Search for the cell housing the specified text and yield its [X, Y] center coordinate. 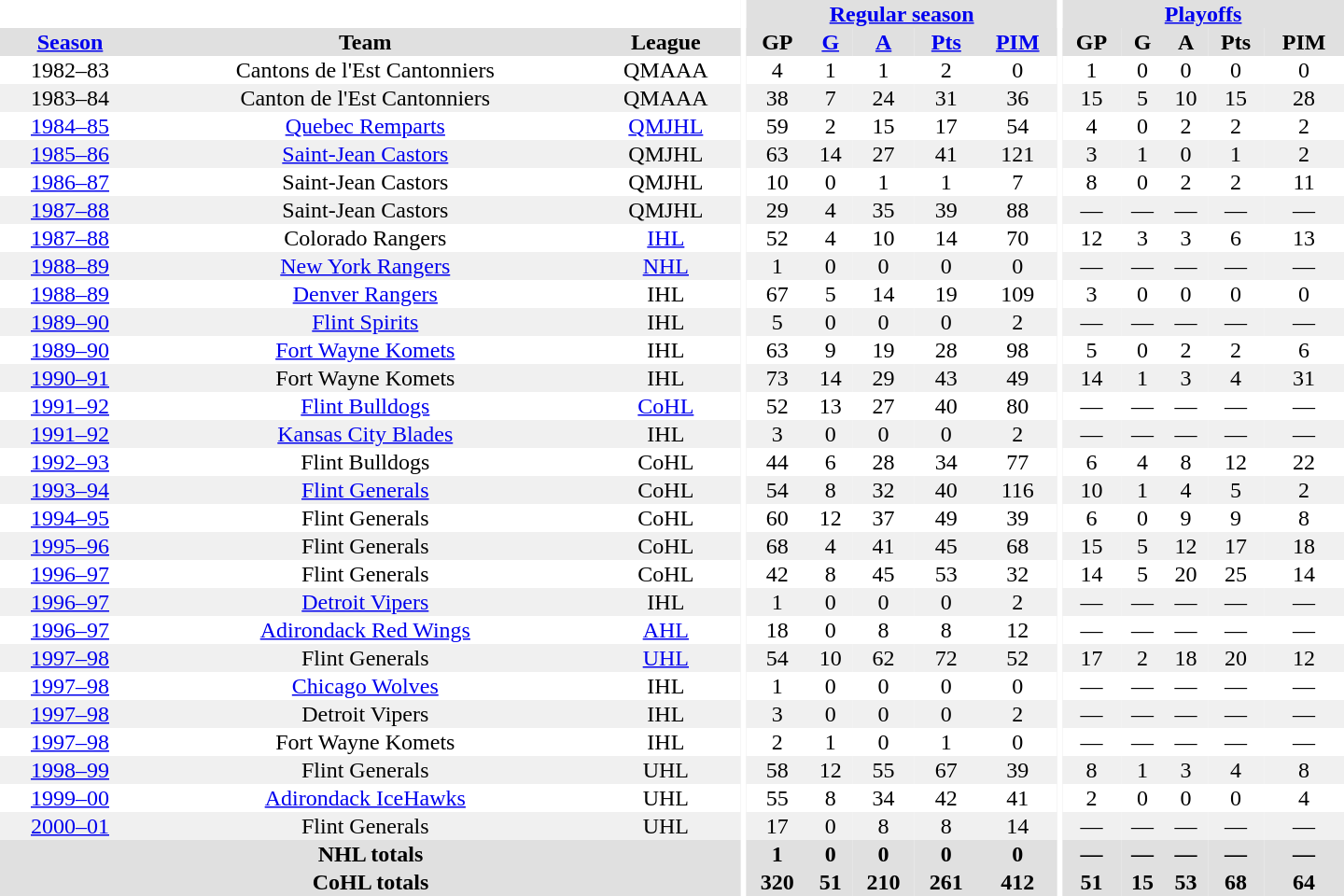
24 [883, 98]
Playoffs [1203, 14]
412 [1017, 882]
Kansas City Blades [366, 434]
320 [777, 882]
1993–94 [70, 490]
109 [1017, 294]
1994–95 [70, 518]
1999–00 [70, 798]
1990–91 [70, 378]
80 [1017, 406]
261 [946, 882]
64 [1304, 882]
Cantons de l'Est Cantonniers [366, 70]
Quebec Remparts [366, 126]
CoHL totals [371, 882]
2000–01 [70, 826]
1986–87 [70, 182]
1998–99 [70, 770]
Colorado Rangers [366, 238]
72 [946, 658]
44 [777, 462]
AHL [666, 630]
70 [1017, 238]
Season [70, 42]
1995–96 [70, 546]
121 [1017, 154]
Chicago Wolves [366, 686]
New York Rangers [366, 266]
League [666, 42]
NHL totals [371, 854]
116 [1017, 490]
210 [883, 882]
36 [1017, 98]
43 [946, 378]
Adirondack IceHawks [366, 798]
Team [366, 42]
88 [1017, 210]
11 [1304, 182]
1985–86 [70, 154]
22 [1304, 462]
38 [777, 98]
1984–85 [70, 126]
Regular season [902, 14]
98 [1017, 350]
62 [883, 658]
NHL [666, 266]
60 [777, 518]
Canton de l'Est Cantonniers [366, 98]
73 [777, 378]
Flint Spirits [366, 322]
59 [777, 126]
1982–83 [70, 70]
37 [883, 518]
Denver Rangers [366, 294]
77 [1017, 462]
35 [883, 210]
25 [1236, 574]
58 [777, 770]
Adirondack Red Wings [366, 630]
1983–84 [70, 98]
1992–93 [70, 462]
